Identify which cell holds the provided text, then report its [X, Y] central coordinate. 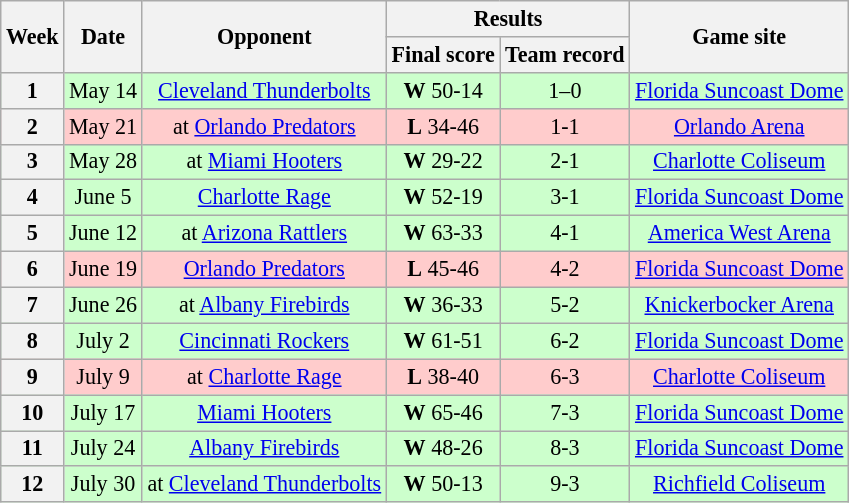
Game site [740, 36]
Charlotte Rage [264, 198]
11 [32, 448]
5 [32, 233]
Results [508, 18]
2-1 [565, 162]
6-3 [565, 377]
America West Arena [740, 233]
12 [32, 484]
June 12 [103, 233]
W 50-14 [443, 90]
L 45-46 [443, 269]
July 17 [103, 412]
Cincinnati Rockers [264, 341]
4-1 [565, 233]
4 [32, 198]
Miami Hooters [264, 412]
at Miami Hooters [264, 162]
L 34-46 [443, 126]
Richfield Coliseum [740, 484]
at Arizona Rattlers [264, 233]
7 [32, 305]
3 [32, 162]
2 [32, 126]
1–0 [565, 90]
10 [32, 412]
June 19 [103, 269]
Final score [443, 54]
8-3 [565, 448]
W 50-13 [443, 484]
June 26 [103, 305]
Team record [565, 54]
L 38-40 [443, 377]
Opponent [264, 36]
9-3 [565, 484]
3-1 [565, 198]
4-2 [565, 269]
June 5 [103, 198]
July 30 [103, 484]
W 61-51 [443, 341]
at Charlotte Rage [264, 377]
at Albany Firebirds [264, 305]
5-2 [565, 305]
W 48-26 [443, 448]
1-1 [565, 126]
Orlando Arena [740, 126]
W 36-33 [443, 305]
July 2 [103, 341]
May 28 [103, 162]
6-2 [565, 341]
6 [32, 269]
W 29-22 [443, 162]
9 [32, 377]
1 [32, 90]
Week [32, 36]
July 24 [103, 448]
May 14 [103, 90]
Albany Firebirds [264, 448]
7-3 [565, 412]
8 [32, 341]
Knickerbocker Arena [740, 305]
May 21 [103, 126]
at Cleveland Thunderbolts [264, 484]
Date [103, 36]
at Orlando Predators [264, 126]
W 63-33 [443, 233]
W 52-19 [443, 198]
W 65-46 [443, 412]
Cleveland Thunderbolts [264, 90]
July 9 [103, 377]
Orlando Predators [264, 269]
